Extract the [x, y] coordinate from the center of the cell holding the provided text.  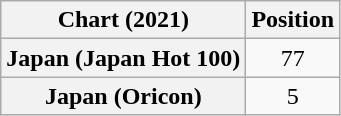
77 [293, 58]
Japan (Oricon) [124, 96]
Japan (Japan Hot 100) [124, 58]
Position [293, 20]
5 [293, 96]
Chart (2021) [124, 20]
